Determine the (X, Y) coordinate at the center of the cell enclosing the given text.  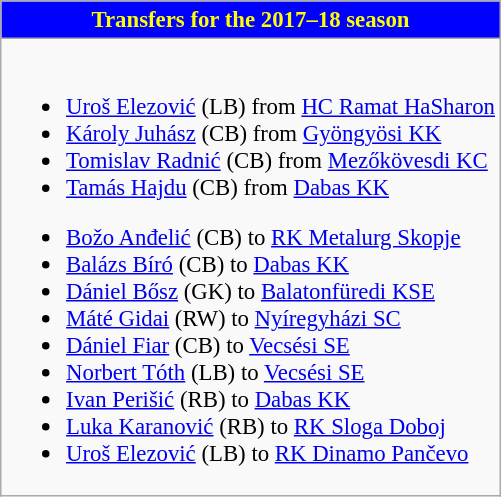
Transfers for the 2017–18 season (251, 20)
